Search for the cell housing the specified text and yield its [X, Y] center coordinate. 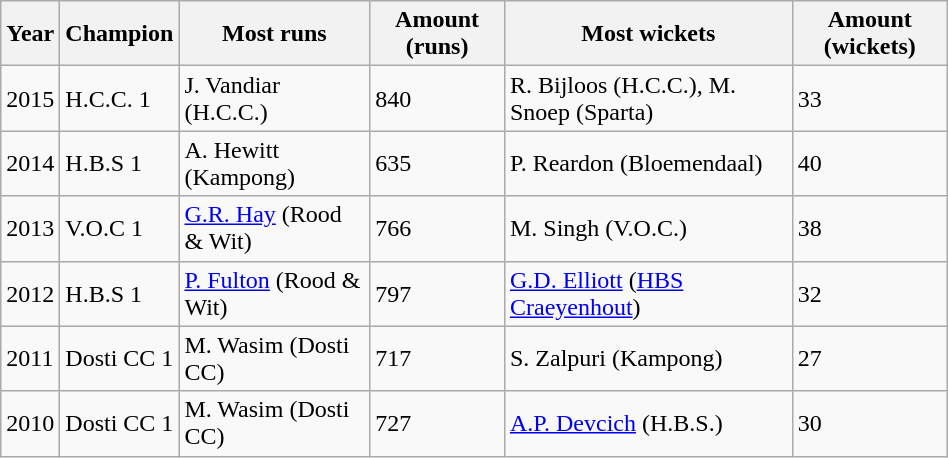
2012 [30, 294]
A.P. Devcich (H.B.S.) [648, 424]
J. Vandiar (H.C.C.) [274, 98]
G.D. Elliott (HBS Craeyenhout) [648, 294]
P. Fulton (Rood & Wit) [274, 294]
40 [870, 164]
M. Singh (V.O.C.) [648, 228]
766 [438, 228]
30 [870, 424]
S. Zalpuri (Kampong) [648, 358]
797 [438, 294]
Year [30, 34]
V.O.C 1 [120, 228]
Most wickets [648, 34]
2011 [30, 358]
Most runs [274, 34]
33 [870, 98]
Champion [120, 34]
Amount (wickets) [870, 34]
38 [870, 228]
27 [870, 358]
32 [870, 294]
635 [438, 164]
Amount (runs) [438, 34]
A. Hewitt (Kampong) [274, 164]
H.C.C. 1 [120, 98]
P. Reardon (Bloemendaal) [648, 164]
2015 [30, 98]
727 [438, 424]
2013 [30, 228]
G.R. Hay (Rood & Wit) [274, 228]
2014 [30, 164]
840 [438, 98]
717 [438, 358]
2010 [30, 424]
R. Bijloos (H.C.C.), M. Snoep (Sparta) [648, 98]
